Identify which cell holds the provided text, then report its [x, y] central coordinate. 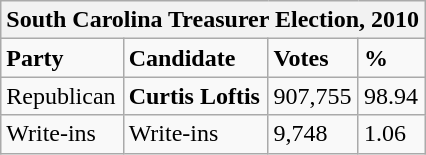
Party [62, 58]
9,748 [314, 134]
Candidate [196, 58]
Republican [62, 96]
South Carolina Treasurer Election, 2010 [213, 20]
Curtis Loftis [196, 96]
Votes [314, 58]
907,755 [314, 96]
% [391, 58]
98.94 [391, 96]
1.06 [391, 134]
